Find where the given text appears and provide that cell's center as (x, y) coordinate. 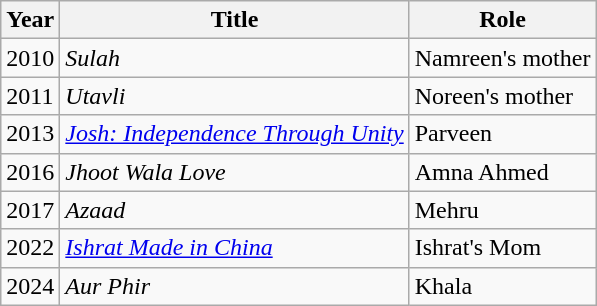
2017 (30, 210)
2024 (30, 286)
Ishrat Made in China (234, 248)
2010 (30, 58)
Khala (502, 286)
Aur Phir (234, 286)
Parveen (502, 134)
Mehru (502, 210)
2016 (30, 172)
Year (30, 20)
2013 (30, 134)
Amna Ahmed (502, 172)
Role (502, 20)
2011 (30, 96)
Noreen's mother (502, 96)
Josh: Independence Through Unity (234, 134)
2022 (30, 248)
Ishrat's Mom (502, 248)
Jhoot Wala Love (234, 172)
Namreen's mother (502, 58)
Title (234, 20)
Sulah (234, 58)
Azaad (234, 210)
Utavli (234, 96)
